Detect which cell encompasses the target text, then output its (X, Y) center coordinate. 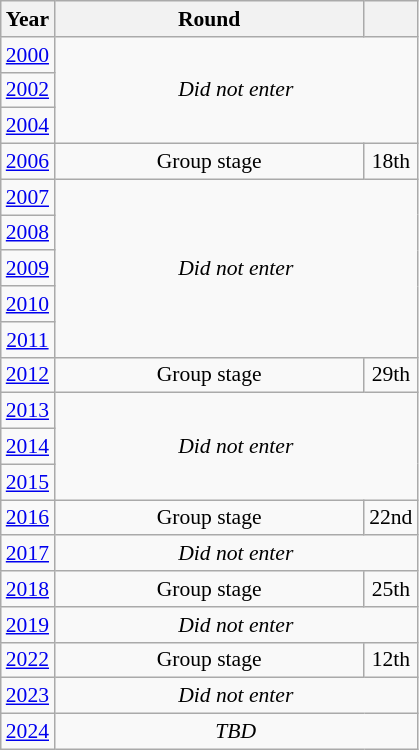
2004 (28, 126)
2008 (28, 233)
2007 (28, 197)
Round (209, 19)
2009 (28, 269)
2015 (28, 482)
2018 (28, 589)
25th (390, 589)
29th (390, 375)
2010 (28, 304)
2016 (28, 518)
2023 (28, 696)
18th (390, 162)
2002 (28, 90)
TBD (236, 732)
2019 (28, 625)
2000 (28, 55)
12th (390, 660)
2012 (28, 375)
2014 (28, 447)
Year (28, 19)
2017 (28, 554)
2022 (28, 660)
2011 (28, 340)
2013 (28, 411)
2024 (28, 732)
22nd (390, 518)
2006 (28, 162)
